Pinpoint the cell where the given text exists, returning its [X, Y] midpoint coordinate. 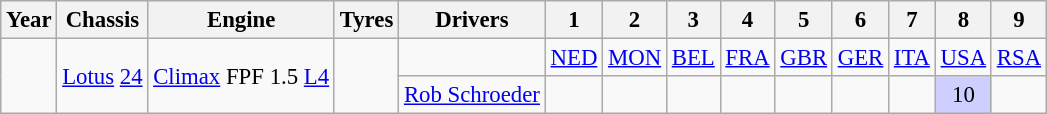
8 [963, 20]
Engine [242, 20]
Lotus 24 [102, 76]
USA [963, 58]
GER [860, 58]
1 [574, 20]
Rob Schroeder [472, 95]
MON [635, 58]
Climax FPF 1.5 L4 [242, 76]
10 [963, 95]
7 [912, 20]
Year [29, 20]
NED [574, 58]
GBR [804, 58]
9 [1018, 20]
Drivers [472, 20]
BEL [693, 58]
2 [635, 20]
Chassis [102, 20]
6 [860, 20]
RSA [1018, 58]
Tyres [366, 20]
ITA [912, 58]
4 [748, 20]
3 [693, 20]
5 [804, 20]
FRA [748, 58]
